Identify which cell holds the provided text, then report its (x, y) central coordinate. 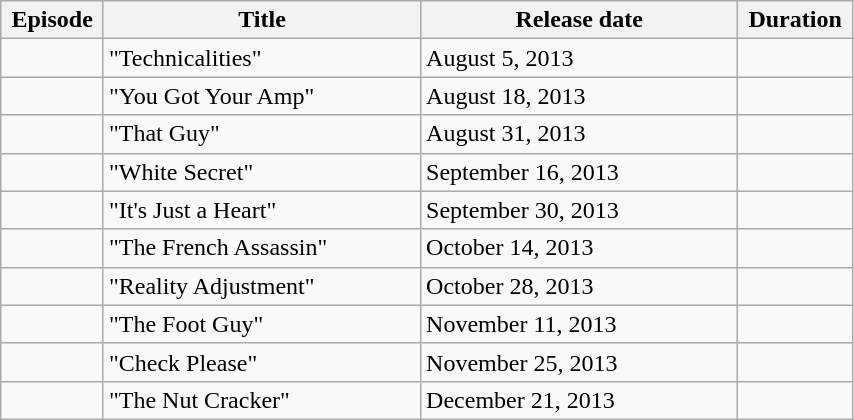
October 28, 2013 (580, 286)
"Reality Adjustment" (262, 286)
August 18, 2013 (580, 96)
November 25, 2013 (580, 362)
Release date (580, 20)
September 30, 2013 (580, 210)
November 11, 2013 (580, 324)
"It's Just a Heart" (262, 210)
Title (262, 20)
"White Secret" (262, 172)
"You Got Your Amp" (262, 96)
Episode (52, 20)
"Check Please" (262, 362)
Duration (796, 20)
December 21, 2013 (580, 400)
October 14, 2013 (580, 248)
August 31, 2013 (580, 134)
"That Guy" (262, 134)
"The French Assassin" (262, 248)
"The Nut Cracker" (262, 400)
"The Foot Guy" (262, 324)
August 5, 2013 (580, 58)
"Technicalities" (262, 58)
September 16, 2013 (580, 172)
